Capture the cell that displays the provided text and extract its (x, y) central coordinate. 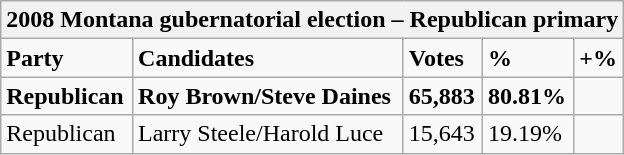
80.81% (528, 96)
65,883 (442, 96)
19.19% (528, 134)
2008 Montana gubernatorial election – Republican primary (312, 20)
Larry Steele/Harold Luce (268, 134)
+% (599, 58)
15,643 (442, 134)
Party (67, 58)
Candidates (268, 58)
% (528, 58)
Votes (442, 58)
Roy Brown/Steve Daines (268, 96)
